Return the (x, y) coordinate for the center point of the cell that contains the specified text.  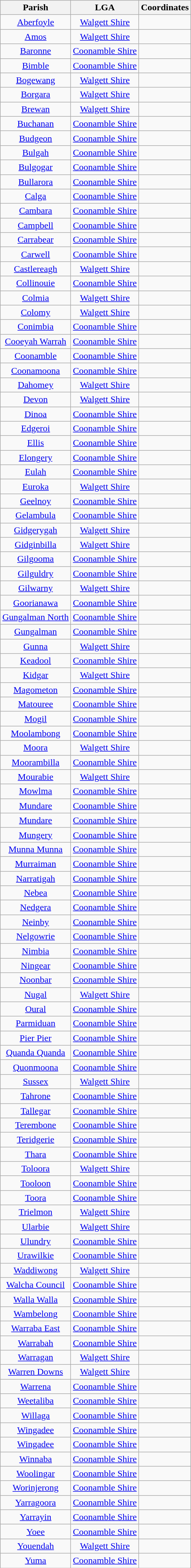
Mungery (36, 835)
Conimbia (36, 327)
Woolingar (36, 1473)
Yarrayin (36, 1517)
Parish (36, 8)
Neinby (36, 922)
Wambelong (36, 1314)
Dinoa (36, 414)
Toora (36, 1198)
Gilguldry (36, 574)
Gidginbilla (36, 545)
Brewan (36, 109)
Mowlma (36, 791)
Coonamble (36, 356)
Urawilkie (36, 1256)
Bimble (36, 66)
Colmia (36, 298)
Terembone (36, 1125)
Borgara (36, 95)
Quonmoona (36, 1067)
Thara (36, 1154)
Baronne (36, 51)
Warrabah (36, 1343)
Eulah (36, 472)
Worinjerong (36, 1488)
Yuma (36, 1560)
Gungalman North (36, 617)
Nugal (36, 994)
Murraiman (36, 864)
Magometon (36, 690)
Cambara (36, 211)
Youendah (36, 1546)
Yarragoora (36, 1502)
Tahrone (36, 1096)
Sussex (36, 1081)
Bulgah (36, 153)
Kidgar (36, 675)
Narratigah (36, 878)
Coordinates (165, 8)
Nelgowrie (36, 937)
Warraba East (36, 1328)
Coonamoona (36, 370)
Ellis (36, 443)
Goorianawa (36, 602)
Campbell (36, 225)
Colomy (36, 312)
Nedgera (36, 908)
Devon (36, 399)
Carwell (36, 254)
Nebea (36, 893)
Walcha Council (36, 1285)
Gidgerygah (36, 530)
Calga (36, 196)
Mogil (36, 719)
Edgeroi (36, 429)
Quanda Quanda (36, 1052)
Dahomey (36, 385)
Euroka (36, 487)
Buchanan (36, 124)
Pier Pier (36, 1038)
Gilgooma (36, 559)
Gilwarny (36, 588)
Geelnoy (36, 501)
Gungalman (36, 631)
Munna Munna (36, 849)
Willaga (36, 1415)
Warren Downs (36, 1372)
Budgeon (36, 138)
Tooloon (36, 1183)
Yoee (36, 1531)
Bullarora (36, 182)
Ulundry (36, 1241)
Elongery (36, 458)
Nimbia (36, 951)
Parmiduan (36, 1023)
Bogewang (36, 80)
Matouree (36, 704)
Amos (36, 37)
Moorambilla (36, 762)
Mourabie (36, 777)
Oural (36, 1009)
Keadool (36, 661)
Aberfoyle (36, 22)
Cooeyah Warrah (36, 341)
Warragan (36, 1358)
Moora (36, 748)
LGA (105, 8)
Gelambula (36, 516)
Castlereagh (36, 269)
Noonbar (36, 980)
Tallegar (36, 1111)
Trielmon (36, 1212)
Warrena (36, 1386)
Collinouie (36, 283)
Winnaba (36, 1459)
Toloora (36, 1169)
Ningear (36, 966)
Ularbie (36, 1227)
Moolambong (36, 733)
Walla Walla (36, 1299)
Teridgerie (36, 1140)
Bulgogar (36, 167)
Weetaliba (36, 1401)
Waddiwong (36, 1270)
Carrabear (36, 240)
Gunna (36, 646)
